Provide the [x, y] coordinate of the cell's center where the given text is located.  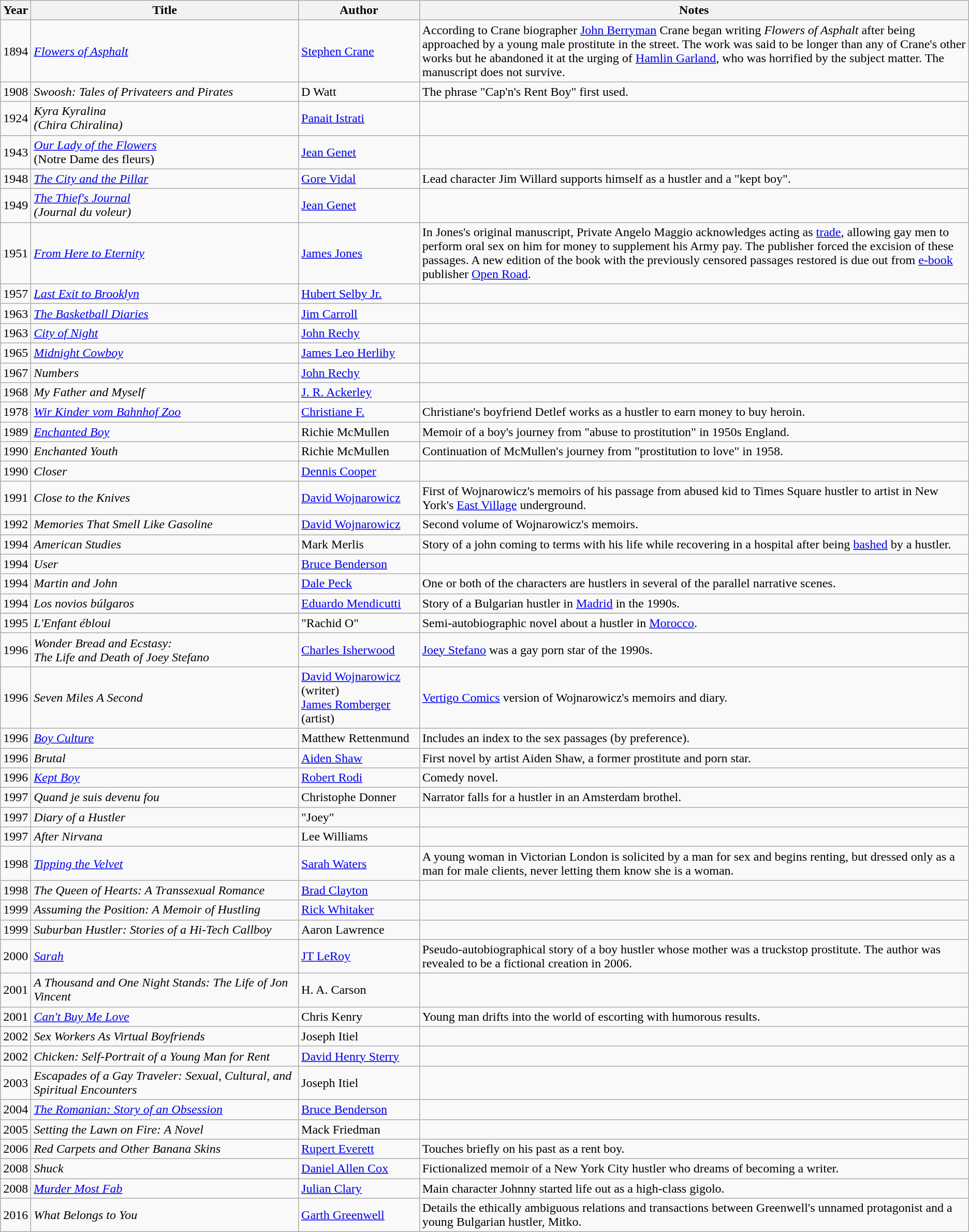
2003 [16, 1082]
Boy Culture [165, 738]
H. A. Carson [359, 990]
Shuck [165, 1169]
Murder Most Fab [165, 1188]
Charles Isherwood [359, 649]
Fictionalized memoir of a New York City hustler who dreams of becoming a writer. [694, 1169]
2005 [16, 1129]
Christiane F. [359, 412]
Martin and John [165, 584]
The Thief's Journal (Journal du voleur) [165, 205]
Can't Buy Me Love [165, 1017]
Wonder Bread and Ecstasy: The Life and Death of Joey Stefano [165, 649]
The Romanian: Story of an Obsession [165, 1109]
Julian Clary [359, 1188]
Semi-autobiographic novel about a hustler in Morocco. [694, 623]
Touches briefly on his past as a rent boy. [694, 1149]
Story of a Bulgarian hustler in Madrid in the 1990s. [694, 603]
Sarah Waters [359, 864]
The Basketball Diaries [165, 313]
Dennis Cooper [359, 471]
Numbers [165, 372]
What Belongs to You [165, 1215]
After Nirvana [165, 837]
James Jones [359, 253]
Stephen Crane [359, 51]
Closer [165, 471]
"Rachid O" [359, 623]
Enchanted Boy [165, 432]
Panait Istrati [359, 118]
Close to the Knives [165, 498]
The phrase "Cap'n's Rent Boy" first used. [694, 92]
Los novios búlgaros [165, 603]
Vertigo Comics version of Wojnarowicz's memoirs and diary. [694, 697]
Aaron Lawrence [359, 930]
JT LeRoy [359, 956]
Chicken: Self-Portrait of a Young Man for Rent [165, 1056]
Suburban Hustler: Stories of a Hi-Tech Callboy [165, 930]
Kept Boy [165, 778]
Includes an index to the sex passages (by preference). [694, 738]
Wir Kinder vom Bahnhof Zoo [165, 412]
2000 [16, 956]
Last Exit to Brooklyn [165, 294]
My Father and Myself [165, 393]
1995 [16, 623]
Continuation of McMullen's journey from "prostitution to love" in 1958. [694, 452]
Details the ethically ambiguous relations and transactions between Greenwell's unnamed protagonist and a young Bulgarian hustler, Mitko. [694, 1215]
D Watt [359, 92]
Christophe Donner [359, 798]
2006 [16, 1149]
L'Enfant ébloui [165, 623]
Quand je suis devenu fou [165, 798]
Assuming the Position: A Memoir of Hustling [165, 910]
1924 [16, 118]
Eduardo Mendicutti [359, 603]
1978 [16, 412]
Flowers of Asphalt [165, 51]
1908 [16, 92]
Memories That Smell Like Gasoline [165, 525]
1957 [16, 294]
City of Night [165, 333]
Mark Merlis [359, 544]
Pseudo-autobiographical story of a boy hustler whose mother was a truckstop prostitute. The author was revealed to be a fictional creation in 2006. [694, 956]
Midnight Cowboy [165, 353]
Lee Williams [359, 837]
Story of a john coming to terms with his life while recovering in a hospital after being bashed by a hustler. [694, 544]
Young man drifts into the world of escorting with humorous results. [694, 1017]
Matthew Rettenmund [359, 738]
Rupert Everett [359, 1149]
James Leo Herlihy [359, 353]
1991 [16, 498]
Enchanted Youth [165, 452]
Notes [694, 10]
David Henry Sterry [359, 1056]
2004 [16, 1109]
Second volume of Wojnarowicz's memoirs. [694, 525]
1951 [16, 253]
1943 [16, 152]
Rick Whitaker [359, 910]
Diary of a Hustler [165, 817]
1949 [16, 205]
First novel by artist Aiden Shaw, a former prostitute and porn star. [694, 758]
First of Wojnarowicz's memoirs of his passage from abused kid to Times Square hustler to artist in New York's East Village underground. [694, 498]
Year [16, 10]
2016 [16, 1215]
Brad Clayton [359, 890]
From Here to Eternity [165, 253]
Joey Stefano was a gay porn star of the 1990s. [694, 649]
Jim Carroll [359, 313]
Setting the Lawn on Fire: A Novel [165, 1129]
Garth Greenwell [359, 1215]
Christiane's boyfriend Detlef works as a hustler to earn money to buy heroin. [694, 412]
Chris Kenry [359, 1017]
1948 [16, 179]
American Studies [165, 544]
1894 [16, 51]
Author [359, 10]
Mack Friedman [359, 1129]
One or both of the characters are hustlers in several of the parallel narrative scenes. [694, 584]
Daniel Allen Cox [359, 1169]
Seven Miles A Second [165, 697]
Aiden Shaw [359, 758]
Kyra Kyralina (Chira Chiralina) [165, 118]
Title [165, 10]
Dale Peck [359, 584]
Red Carpets and Other Banana Skins [165, 1149]
User [165, 564]
Main character Johnny started life out as a high-class gigolo. [694, 1188]
J. R. Ackerley [359, 393]
1968 [16, 393]
Sex Workers As Virtual Boyfriends [165, 1036]
Our Lady of the Flowers (Notre Dame des fleurs) [165, 152]
A Thousand and One Night Stands: The Life of Jon Vincent [165, 990]
Comedy novel. [694, 778]
The Queen of Hearts: A Transsexual Romance [165, 890]
Hubert Selby Jr. [359, 294]
Lead character Jim Willard supports himself as a hustler and a "kept boy". [694, 179]
"Joey" [359, 817]
Robert Rodi [359, 778]
1992 [16, 525]
Narrator falls for a hustler in an Amsterdam brothel. [694, 798]
Escapades of a Gay Traveler: Sexual, Cultural, and Spiritual Encounters [165, 1082]
1967 [16, 372]
1965 [16, 353]
David Wojnarowicz (writer) James Romberger (artist) [359, 697]
Sarah [165, 956]
Swoosh: Tales of Privateers and Pirates [165, 92]
Tipping the Velvet [165, 864]
Memoir of a boy's journey from "abuse to prostitution" in 1950s England. [694, 432]
Brutal [165, 758]
Gore Vidal [359, 179]
1989 [16, 432]
The City and the Pillar [165, 179]
